Capture the cell that displays the provided text and extract its (x, y) central coordinate. 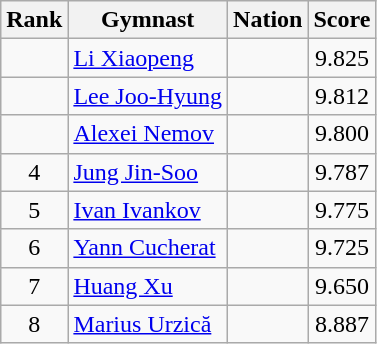
Jung Jin-Soo (148, 172)
Lee Joo-Hyung (148, 96)
Marius Urzică (148, 324)
9.650 (342, 286)
Yann Cucherat (148, 248)
8.887 (342, 324)
6 (34, 248)
Rank (34, 20)
Li Xiaopeng (148, 58)
4 (34, 172)
Gymnast (148, 20)
7 (34, 286)
9.812 (342, 96)
9.775 (342, 210)
Alexei Nemov (148, 134)
Huang Xu (148, 286)
Score (342, 20)
5 (34, 210)
9.787 (342, 172)
9.825 (342, 58)
8 (34, 324)
Nation (268, 20)
Ivan Ivankov (148, 210)
9.800 (342, 134)
9.725 (342, 248)
